Provide the (x, y) coordinate of the cell's center where the given text is located.  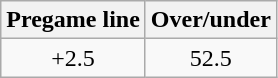
52.5 (210, 58)
Over/under (210, 20)
+2.5 (74, 58)
Pregame line (74, 20)
